Locate the cell with the specified text and output its (x, y) center coordinate. 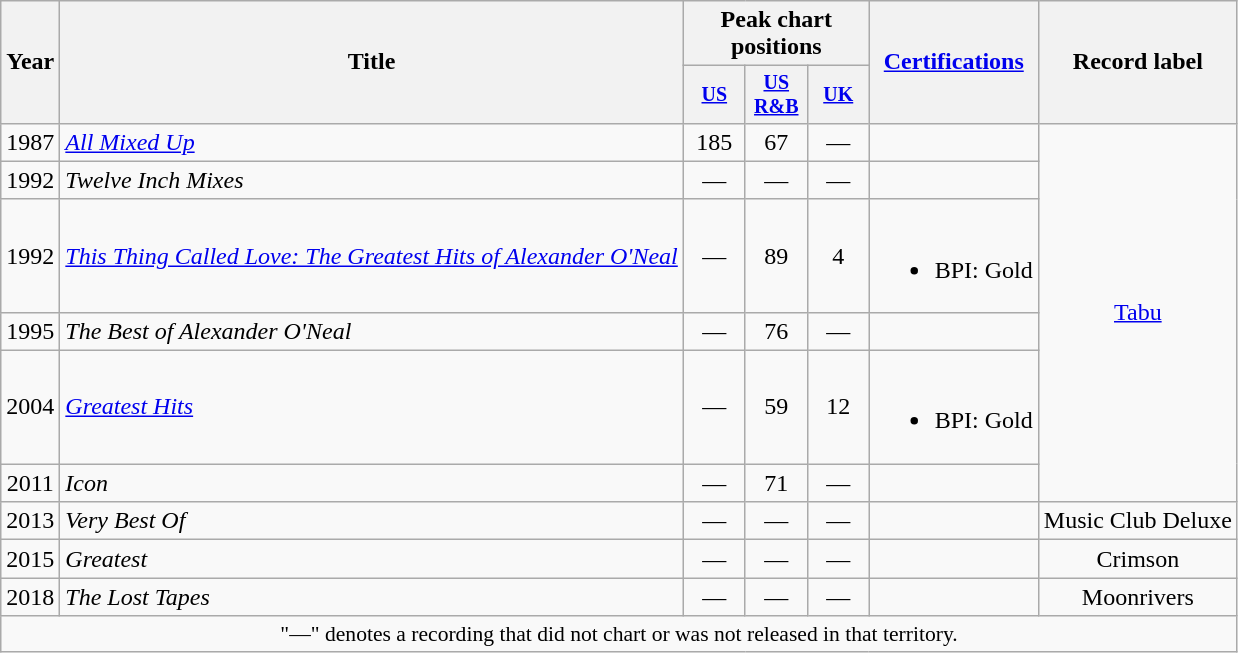
185 (714, 142)
12 (838, 408)
2004 (30, 408)
76 (776, 331)
Year (30, 62)
Crimson (1138, 559)
89 (776, 256)
Greatest (372, 559)
Title (372, 62)
71 (776, 483)
Greatest Hits (372, 408)
UK (838, 94)
4 (838, 256)
Record label (1138, 62)
2018 (30, 597)
Very Best Of (372, 521)
Tabu (1138, 312)
2013 (30, 521)
Certifications (954, 62)
Moonrivers (1138, 597)
Music Club Deluxe (1138, 521)
Icon (372, 483)
2011 (30, 483)
2015 (30, 559)
This Thing Called Love: The Greatest Hits of Alexander O'Neal (372, 256)
The Best of Alexander O'Neal (372, 331)
US (714, 94)
The Lost Tapes (372, 597)
1995 (30, 331)
59 (776, 408)
All Mixed Up (372, 142)
Peak chart positions (776, 34)
Twelve Inch Mixes (372, 180)
1987 (30, 142)
USR&B (776, 94)
67 (776, 142)
"—" denotes a recording that did not chart or was not released in that territory. (620, 634)
